Identify which cell holds the provided text, then report its (X, Y) central coordinate. 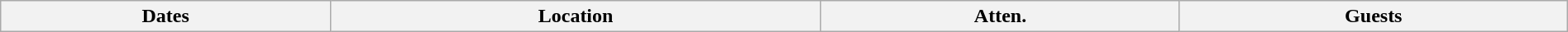
Location (576, 16)
Dates (165, 16)
Atten. (1001, 16)
Guests (1373, 16)
